Determine the [x, y] coordinate at the center of the cell enclosing the given text.  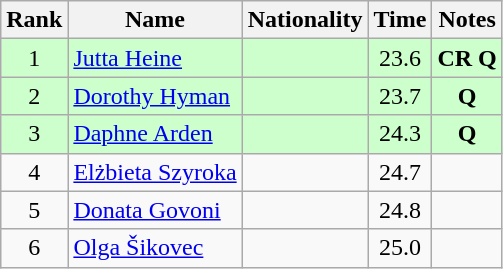
24.7 [400, 172]
23.6 [400, 58]
25.0 [400, 248]
Notes [467, 20]
Nationality [305, 20]
Rank [34, 20]
Jutta Heine [155, 58]
3 [34, 134]
Olga Šikovec [155, 248]
CR Q [467, 58]
4 [34, 172]
Name [155, 20]
2 [34, 96]
Daphne Arden [155, 134]
23.7 [400, 96]
Time [400, 20]
24.8 [400, 210]
6 [34, 248]
24.3 [400, 134]
1 [34, 58]
Elżbieta Szyroka [155, 172]
Dorothy Hyman [155, 96]
5 [34, 210]
Donata Govoni [155, 210]
